From the cell containing the given text, extract its center point as [x, y] coordinate. 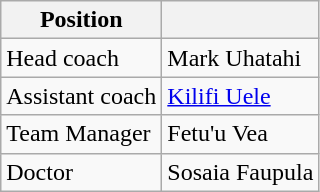
Head coach [82, 58]
Team Manager [82, 134]
Assistant coach [82, 96]
Kilifi Uele [240, 96]
Position [82, 20]
Mark Uhatahi [240, 58]
Sosaia Faupula [240, 172]
Doctor [82, 172]
Fetu'u Vea [240, 134]
